Provide the [X, Y] coordinate of the cell's center where the given text is located.  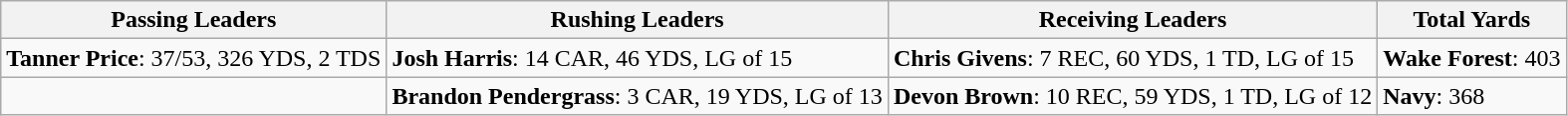
Chris Givens: 7 REC, 60 YDS, 1 TD, LG of 15 [1132, 58]
Josh Harris: 14 CAR, 46 YDS, LG of 15 [638, 58]
Navy: 368 [1472, 96]
Tanner Price: 37/53, 326 YDS, 2 TDS [193, 58]
Receiving Leaders [1132, 20]
Wake Forest: 403 [1472, 58]
Brandon Pendergrass: 3 CAR, 19 YDS, LG of 13 [638, 96]
Devon Brown: 10 REC, 59 YDS, 1 TD, LG of 12 [1132, 96]
Passing Leaders [193, 20]
Rushing Leaders [638, 20]
Total Yards [1472, 20]
